Output the (X, Y) coordinate of the center of the cell containing the given text.  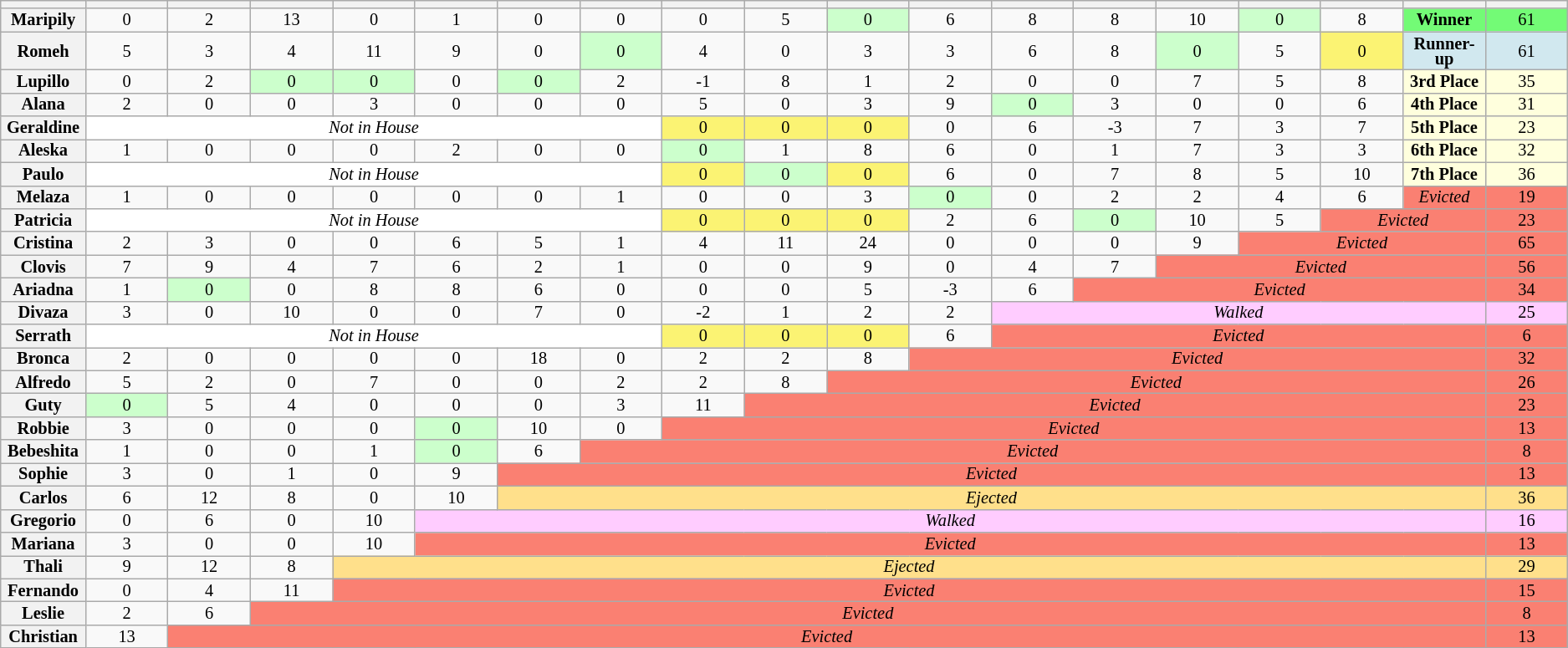
Divaza (43, 313)
15 (1527, 590)
Bronca (43, 359)
19 (1527, 197)
25 (1527, 313)
-1 (703, 81)
Alfredo (43, 382)
26 (1527, 382)
Ariadna (43, 289)
Carlos (43, 497)
Winner (1444, 20)
Gregorio (43, 521)
3rd Place (1444, 81)
Bebeshita (43, 452)
Clovis (43, 267)
Fernando (43, 590)
Melaza (43, 197)
Mariana (43, 543)
Paulo (43, 174)
29 (1527, 567)
Guty (43, 405)
35 (1527, 81)
Christian (43, 636)
-2 (703, 313)
Serrath (43, 336)
56 (1527, 267)
Maripily (43, 20)
Romeh (43, 51)
Runner-up (1444, 51)
Thali (43, 567)
Cristina (43, 243)
Robbie (43, 428)
5th Place (1444, 128)
18 (539, 359)
65 (1527, 243)
Leslie (43, 613)
Patricia (43, 220)
6th Place (1444, 151)
Aleska (43, 151)
Alana (43, 105)
7th Place (1444, 174)
Sophie (43, 474)
31 (1527, 105)
24 (868, 243)
34 (1527, 289)
4th Place (1444, 105)
Geraldine (43, 128)
Lupillo (43, 81)
16 (1527, 521)
